From the cell containing the given text, extract its center point as [x, y] coordinate. 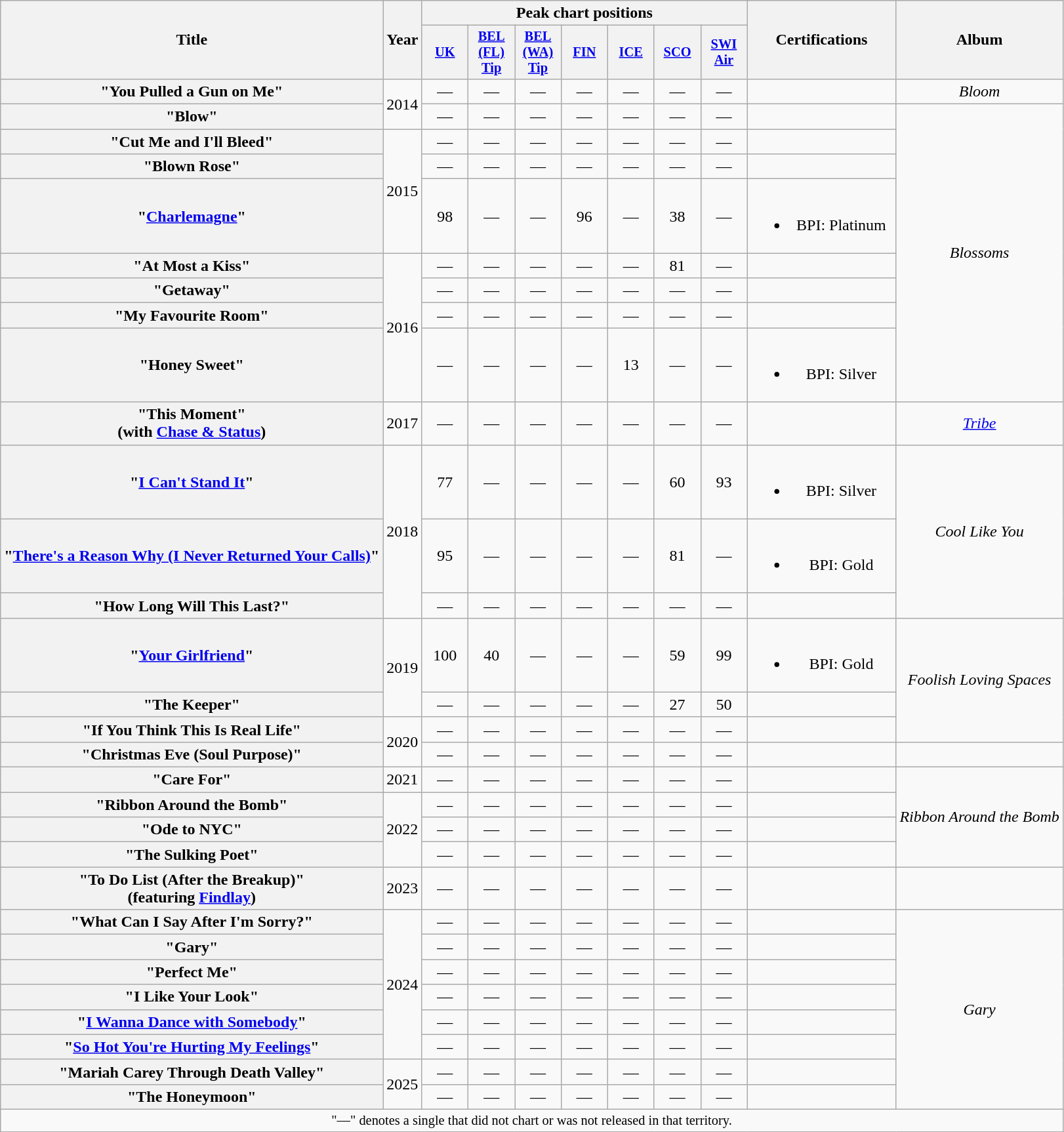
BPI: Platinum [821, 216]
"Blow" [192, 117]
50 [724, 704]
96 [584, 216]
"Ode to NYC" [192, 830]
98 [445, 216]
"Honey Sweet" [192, 365]
2017 [403, 424]
"Ribbon Around the Bomb" [192, 805]
"Charlemagne" [192, 216]
"At Most a Kiss" [192, 266]
40 [492, 655]
"How Long Will This Last?" [192, 605]
Gary [979, 1009]
Ribbon Around the Bomb [979, 817]
SCO [677, 52]
Certifications [821, 40]
"The Keeper" [192, 704]
2024 [403, 984]
"Gary" [192, 947]
"If You Think This Is Real Life" [192, 729]
100 [445, 655]
"So Hot You're Hurting My Feelings" [192, 1047]
BEL(FL)Tip [492, 52]
2019 [403, 668]
2025 [403, 1084]
Bloom [979, 91]
"You Pulled a Gun on Me" [192, 91]
"Blown Rose" [192, 167]
"There's a Reason Why (I Never Returned Your Calls)" [192, 556]
93 [724, 481]
"This Moment"(with Chase & Status) [192, 424]
"Getaway" [192, 291]
"Perfect Me" [192, 972]
Blossoms [979, 253]
"Christmas Eve (Soul Purpose)" [192, 754]
"Cut Me and I'll Bleed" [192, 142]
2015 [403, 192]
99 [724, 655]
2014 [403, 104]
2018 [403, 531]
BEL(WA)Tip [538, 52]
FIN [584, 52]
"My Favourite Room" [192, 315]
Foolish Loving Spaces [979, 679]
2016 [403, 328]
SWIAir [724, 52]
2020 [403, 742]
Tribe [979, 424]
38 [677, 216]
Peak chart positions [584, 13]
"The Sulking Poet" [192, 855]
"I Like Your Look" [192, 997]
60 [677, 481]
Cool Like You [979, 531]
"To Do List (After the Breakup)"(featuring Findlay) [192, 888]
77 [445, 481]
"I Wanna Dance with Somebody" [192, 1022]
13 [631, 365]
59 [677, 655]
"Mariah Carey Through Death Valley" [192, 1072]
2021 [403, 780]
95 [445, 556]
2023 [403, 888]
"I Can't Stand It" [192, 481]
UK [445, 52]
Year [403, 40]
ICE [631, 52]
"What Can I Say After I'm Sorry?" [192, 922]
27 [677, 704]
"The Honeymoon" [192, 1097]
2022 [403, 830]
"Care For" [192, 780]
Album [979, 40]
"Your Girlfriend" [192, 655]
"—" denotes a single that did not chart or was not released in that territory. [532, 1120]
Title [192, 40]
